Search for the cell housing the specified text and yield its [x, y] center coordinate. 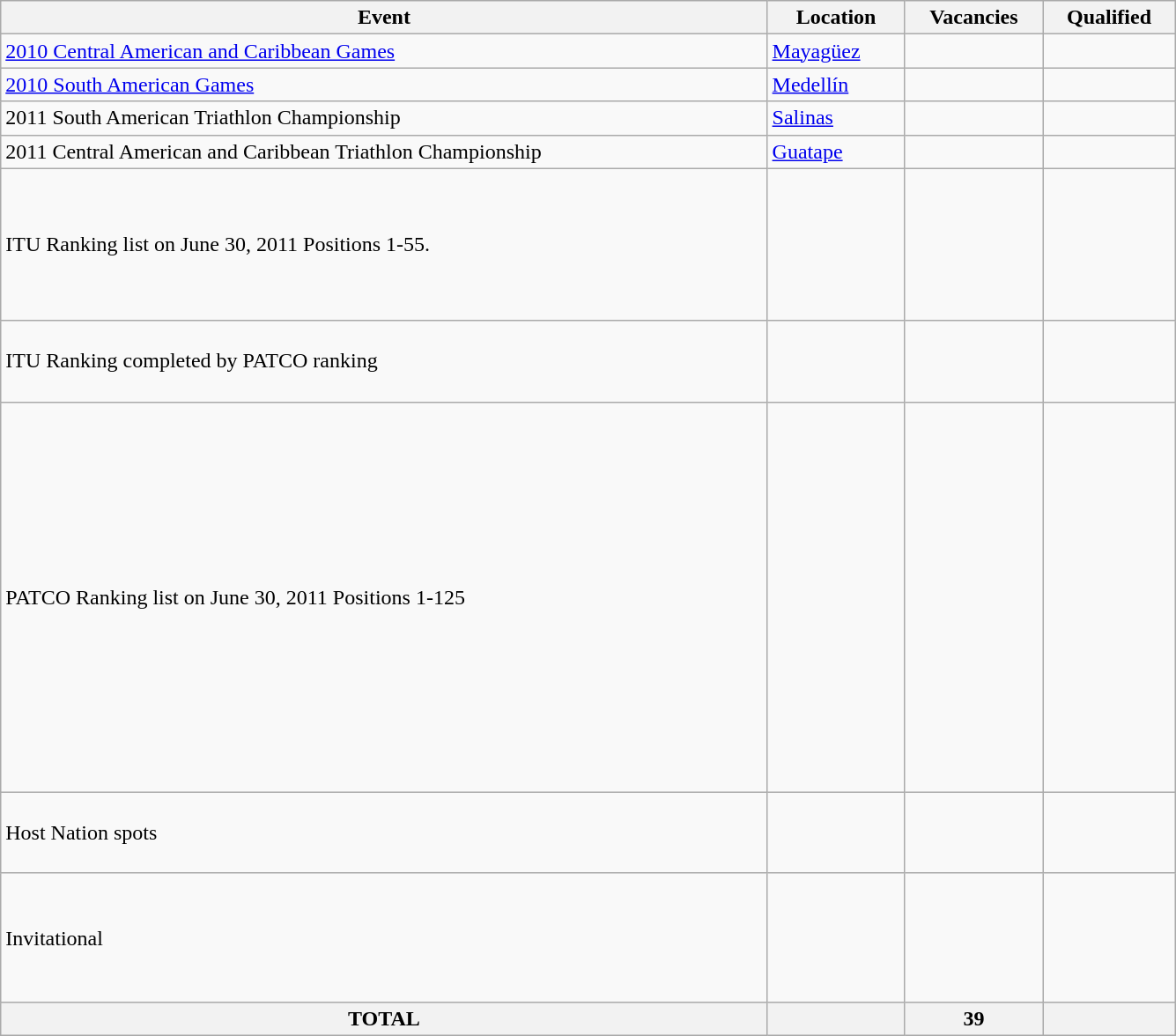
ITU Ranking completed by PATCO ranking [384, 361]
Vacancies [974, 18]
Host Nation spots [384, 832]
Mayagüez [836, 51]
Event [384, 18]
2011 South American Triathlon Championship [384, 118]
Invitational [384, 937]
2010 Central American and Caribbean Games [384, 51]
2010 South American Games [384, 85]
TOTAL [384, 1018]
ITU Ranking list on June 30, 2011 Positions 1-55. [384, 245]
Location [836, 18]
Guatape [836, 152]
39 [974, 1018]
PATCO Ranking list on June 30, 2011 Positions 1-125 [384, 597]
2011 Central American and Caribbean Triathlon Championship [384, 152]
Qualified [1110, 18]
Medellín [836, 85]
Salinas [836, 118]
